Locate the cell with the specified text and output its [x, y] center coordinate. 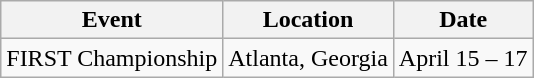
Location [308, 20]
Date [463, 20]
FIRST Championship [112, 58]
Event [112, 20]
April 15 – 17 [463, 58]
Atlanta, Georgia [308, 58]
